Identify which cell holds the provided text, then report its (x, y) central coordinate. 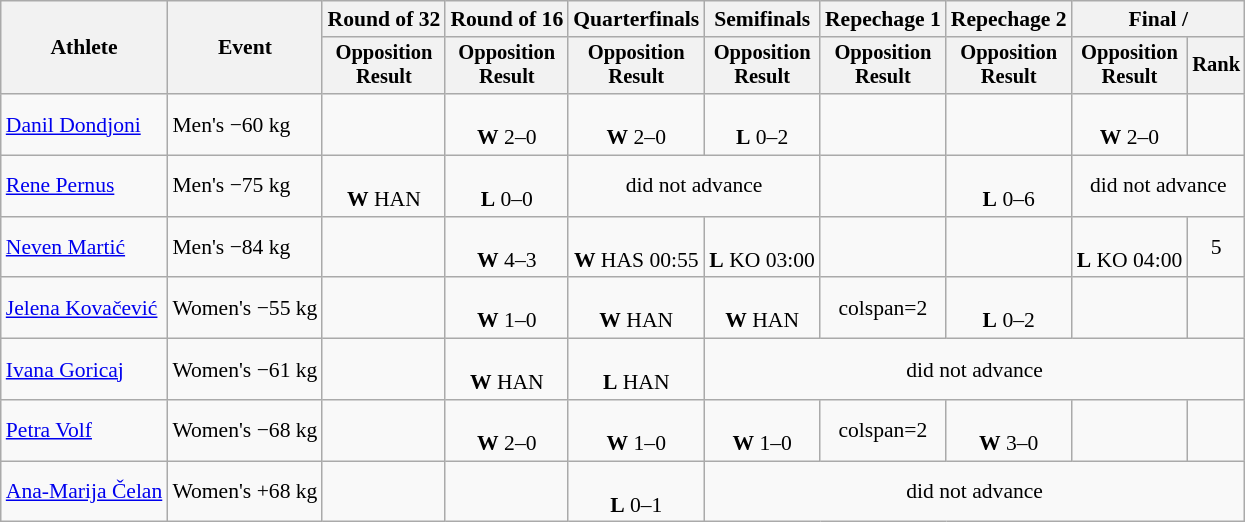
L KO 04:00 (1130, 248)
L HAN (636, 370)
Repechage 1 (883, 19)
L 0–0 (506, 186)
Ana-Marija Čelan (84, 492)
Women's −55 kg (244, 308)
Men's −84 kg (244, 248)
Women's −61 kg (244, 370)
Jelena Kovačević (84, 308)
Athlete (84, 48)
Event (244, 48)
W HAS 00:55 (636, 248)
Men's −75 kg (244, 186)
L 0–6 (1009, 186)
Semifinals (762, 19)
Final / (1158, 19)
L KO 03:00 (762, 248)
Petra Volf (84, 430)
Rene Pernus (84, 186)
5 (1216, 248)
Round of 16 (506, 19)
L 0–1 (636, 492)
W 3–0 (1009, 430)
Repechage 2 (1009, 19)
Women's −68 kg (244, 430)
Ivana Goricaj (84, 370)
Neven Martić (84, 248)
Rank (1216, 66)
W 4–3 (506, 248)
Women's +68 kg (244, 492)
Round of 32 (384, 19)
Men's −60 kg (244, 124)
Quarterfinals (636, 19)
Danil Dondjoni (84, 124)
